Search for the cell housing the specified text and yield its [x, y] center coordinate. 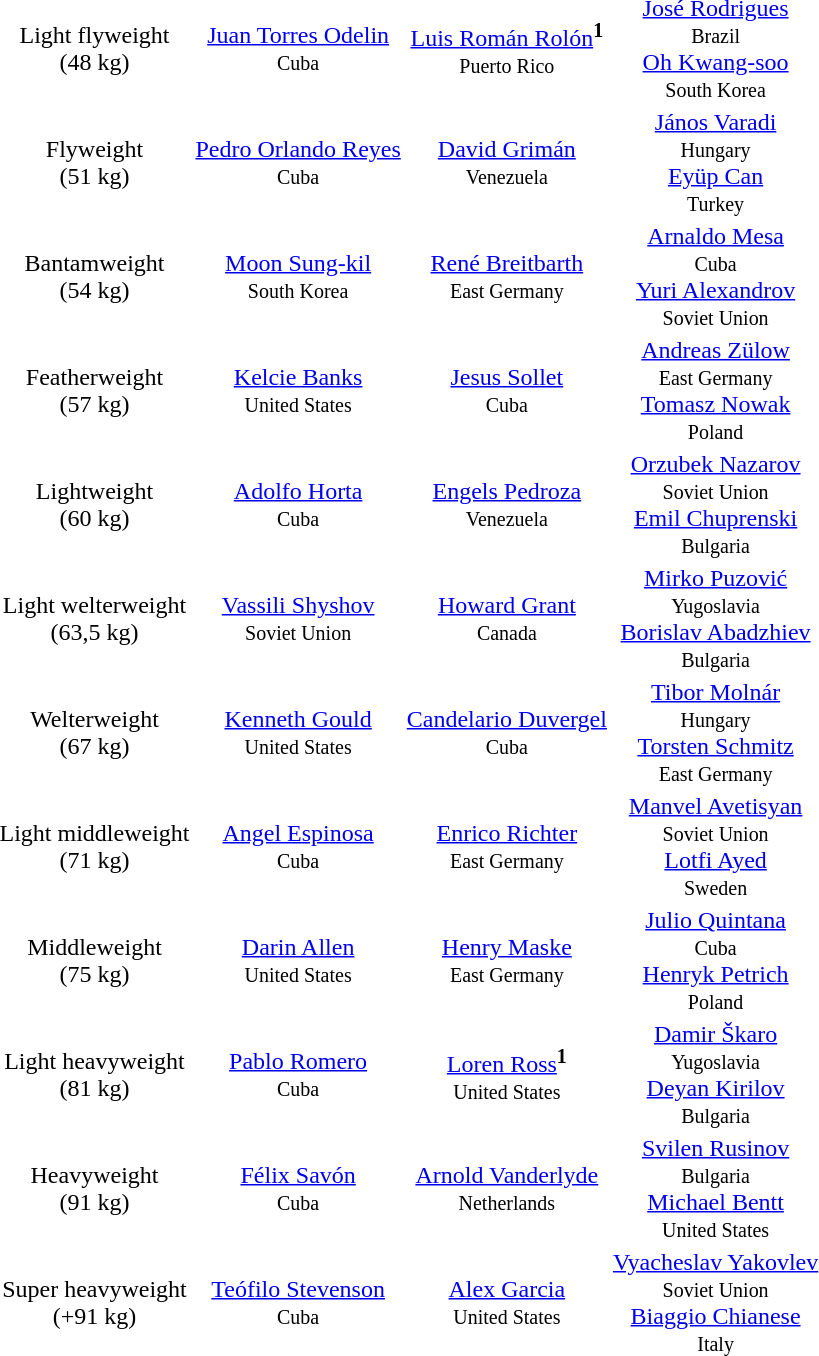
János VaradiHungary Eyüp CanTurkey [715, 162]
Howard GrantCanada [506, 618]
Engels PedrozaVenezuela [506, 504]
Vassili ShyshovSoviet Union [298, 618]
Damir ŠkaroYugoslavia Deyan KirilovBulgaria [715, 1074]
Candelario DuvergelCuba [506, 732]
Kenneth GouldUnited States [298, 732]
Kelcie BanksUnited States [298, 390]
Félix SavónCuba [298, 1188]
Arnaldo MesaCuba Yuri AlexandrovSoviet Union [715, 276]
Julio QuintanaCuba Henryk PetrichPoland [715, 960]
Moon Sung-kilSouth Korea [298, 276]
Angel EspinosaCuba [298, 846]
Jesus SolletCuba [506, 390]
Orzubek NazarovSoviet Union Emil ChuprenskiBulgaria [715, 504]
Pablo RomeroCuba [298, 1074]
Svilen RusinovBulgaria Michael BenttUnited States [715, 1188]
David GrimánVenezuela [506, 162]
Loren Ross1United States [506, 1074]
Arnold VanderlydeNetherlands [506, 1188]
Manvel AvetisyanSoviet Union Lotfi AyedSweden [715, 846]
Andreas ZülowEast Germany Tomasz NowakPoland [715, 390]
René BreitbarthEast Germany [506, 276]
Darin AllenUnited States [298, 960]
Adolfo HortaCuba [298, 504]
Tibor MolnárHungary Torsten SchmitzEast Germany [715, 732]
Pedro Orlando ReyesCuba [298, 162]
Mirko PuzovićYugoslavia Borislav AbadzhievBulgaria [715, 618]
Enrico RichterEast Germany [506, 846]
Henry MaskeEast Germany [506, 960]
